Scan for the cell matching the given text and deliver its [x, y] coordinate at center. 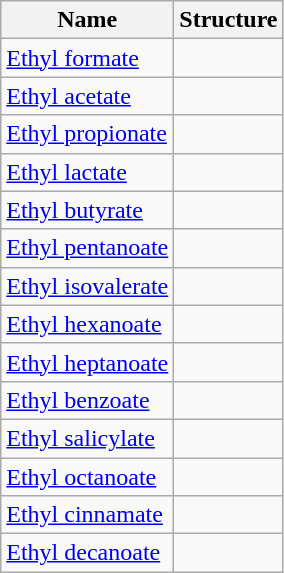
Ethyl benzoate [88, 400]
Ethyl propionate [88, 134]
Ethyl cinnamate [88, 515]
Ethyl formate [88, 58]
Ethyl hexanoate [88, 324]
Ethyl heptanoate [88, 362]
Name [88, 20]
Ethyl lactate [88, 172]
Ethyl acetate [88, 96]
Ethyl octanoate [88, 477]
Ethyl isovalerate [88, 286]
Ethyl pentanoate [88, 248]
Structure [228, 20]
Ethyl butyrate [88, 210]
Ethyl decanoate [88, 553]
Ethyl salicylate [88, 438]
